Find where the given text appears and provide that cell's center as (x, y) coordinate. 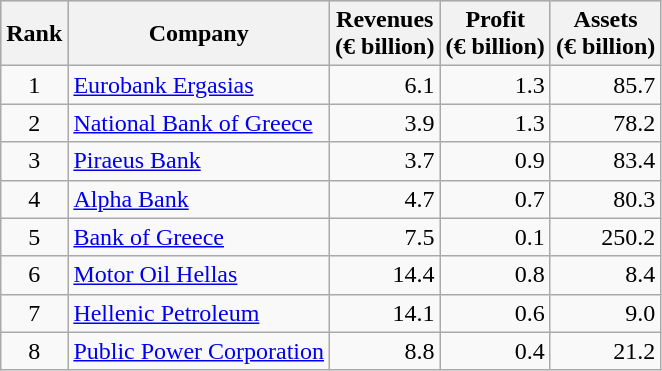
8 (34, 351)
0.7 (495, 199)
Company (199, 34)
Rank (34, 34)
2 (34, 123)
3.7 (385, 161)
80.3 (605, 199)
Profit(€ billion) (495, 34)
0.6 (495, 313)
5 (34, 237)
85.7 (605, 85)
Alpha Bank (199, 199)
8.4 (605, 275)
7.5 (385, 237)
0.1 (495, 237)
78.2 (605, 123)
Motor Oil Hellas (199, 275)
Eurobank Ergasias (199, 85)
3.9 (385, 123)
Bank of Greece (199, 237)
83.4 (605, 161)
4 (34, 199)
Public Power Corporation (199, 351)
Revenues(€ billion) (385, 34)
7 (34, 313)
0.9 (495, 161)
Hellenic Petroleum (199, 313)
6.1 (385, 85)
National Bank of Greece (199, 123)
Piraeus Bank (199, 161)
0.4 (495, 351)
4.7 (385, 199)
21.2 (605, 351)
250.2 (605, 237)
14.1 (385, 313)
0.8 (495, 275)
3 (34, 161)
8.8 (385, 351)
6 (34, 275)
Assets(€ billion) (605, 34)
1 (34, 85)
14.4 (385, 275)
9.0 (605, 313)
